From the cell containing the given text, extract its center point as [x, y] coordinate. 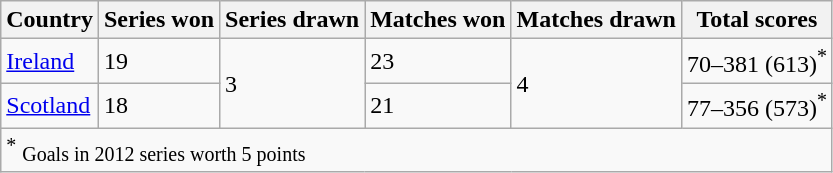
19 [158, 62]
70–381 (613)* [756, 62]
Matches won [438, 20]
* Goals in 2012 series worth 5 points [417, 150]
Series won [158, 20]
Total scores [756, 20]
3 [292, 84]
18 [158, 106]
Country [50, 20]
Matches drawn [596, 20]
Series drawn [292, 20]
Scotland [50, 106]
Ireland [50, 62]
77–356 (573)* [756, 106]
4 [596, 84]
23 [438, 62]
21 [438, 106]
